Search for the cell housing the specified text and yield its [x, y] center coordinate. 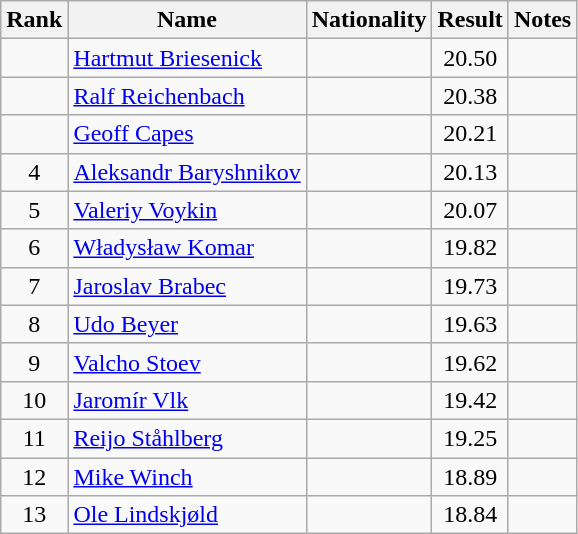
Rank [34, 20]
12 [34, 477]
7 [34, 286]
19.42 [470, 400]
Władysław Komar [187, 248]
Name [187, 20]
Result [470, 20]
Jaromír Vlk [187, 400]
6 [34, 248]
20.50 [470, 58]
20.38 [470, 96]
5 [34, 210]
13 [34, 515]
Jaroslav Brabec [187, 286]
11 [34, 438]
Hartmut Briesenick [187, 58]
Reijo Ståhlberg [187, 438]
Udo Beyer [187, 324]
Ole Lindskjøld [187, 515]
Notes [542, 20]
20.07 [470, 210]
19.63 [470, 324]
Aleksandr Baryshnikov [187, 172]
Nationality [369, 20]
Mike Winch [187, 477]
9 [34, 362]
Ralf Reichenbach [187, 96]
Valeriy Voykin [187, 210]
19.73 [470, 286]
8 [34, 324]
10 [34, 400]
18.89 [470, 477]
19.25 [470, 438]
4 [34, 172]
Geoff Capes [187, 134]
Valcho Stoev [187, 362]
19.62 [470, 362]
20.13 [470, 172]
19.82 [470, 248]
20.21 [470, 134]
18.84 [470, 515]
